Return the [x, y] coordinate for the center point of the cell that contains the specified text.  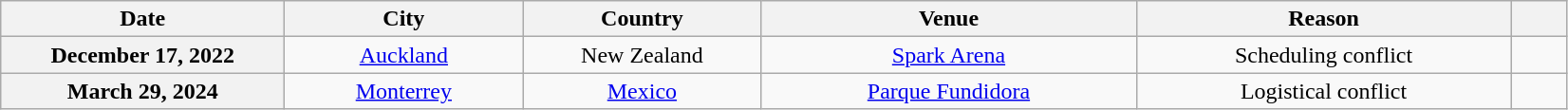
Venue [949, 19]
Auckland [404, 55]
Scheduling conflict [1323, 55]
Date [142, 19]
March 29, 2024 [142, 91]
City [404, 19]
December 17, 2022 [142, 55]
Logistical conflict [1323, 91]
Country [642, 19]
Monterrey [404, 91]
New Zealand [642, 55]
Spark Arena [949, 55]
Reason [1323, 19]
Mexico [642, 91]
Parque Fundidora [949, 91]
